Determine the (X, Y) coordinate at the center of the cell enclosing the given text.  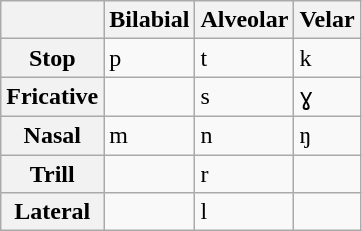
m (150, 135)
Nasal (52, 135)
Bilabial (150, 20)
Lateral (52, 212)
n (244, 135)
Trill (52, 173)
Stop (52, 58)
Velar (327, 20)
r (244, 173)
ɣ (327, 97)
Alveolar (244, 20)
t (244, 58)
s (244, 97)
k (327, 58)
p (150, 58)
l (244, 212)
ŋ (327, 135)
Fricative (52, 97)
